Locate the cell with the specified text and output its (X, Y) center coordinate. 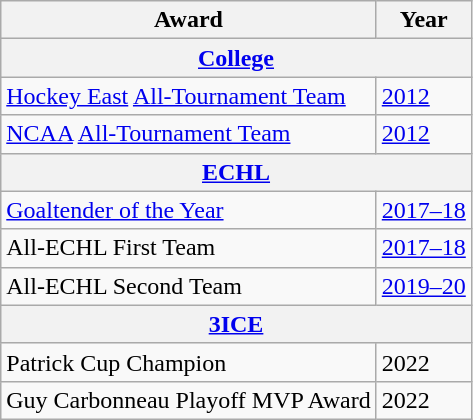
College (236, 58)
ECHL (236, 172)
Guy Carbonneau Playoff MVP Award (188, 400)
All-ECHL Second Team (188, 286)
NCAA All-Tournament Team (188, 134)
Patrick Cup Champion (188, 362)
3ICE (236, 324)
Year (424, 20)
Hockey East All-Tournament Team (188, 96)
2019–20 (424, 286)
Award (188, 20)
All-ECHL First Team (188, 248)
Goaltender of the Year (188, 210)
